Provide the (x, y) coordinate of the cell's center where the given text is located.  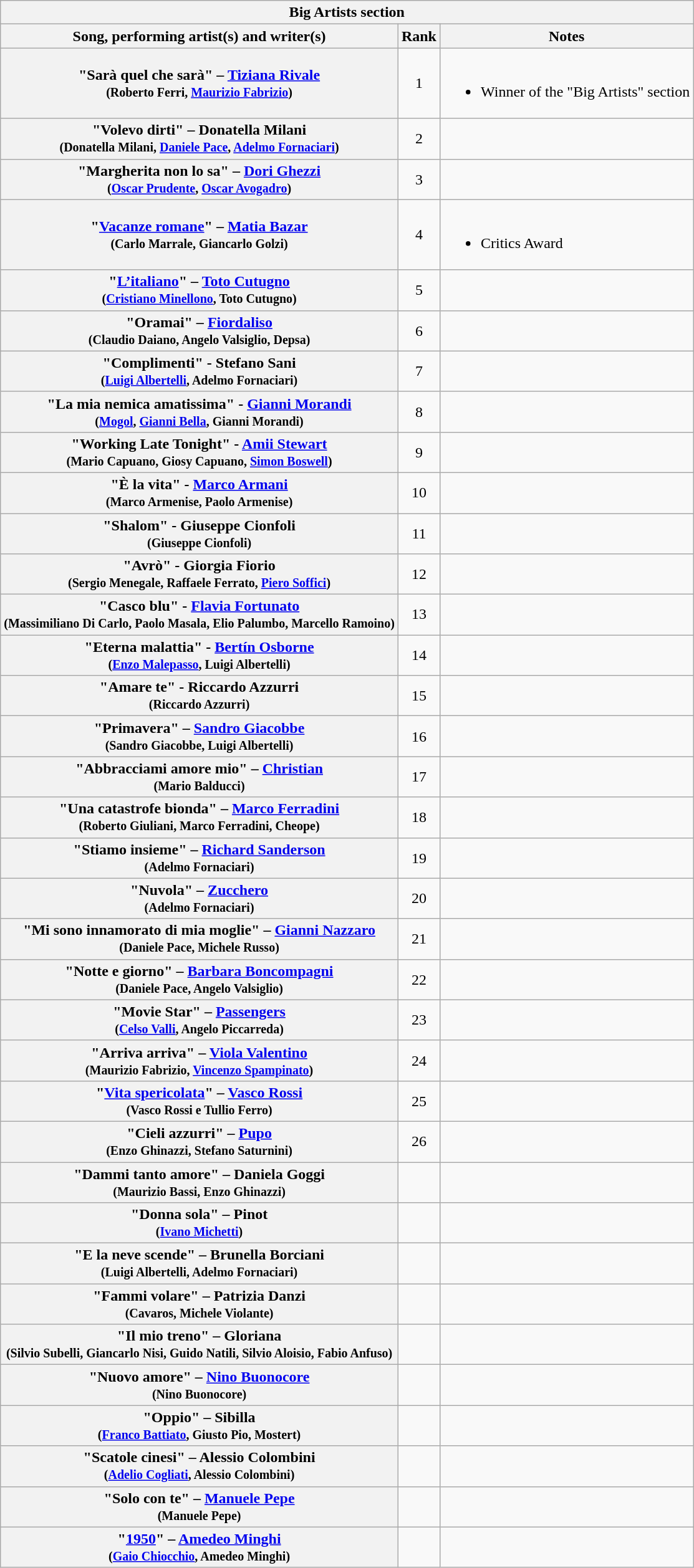
7 (419, 371)
"Una catastrofe bionda" – Marco Ferradini (Roberto Giuliani, Marco Ferradini, Cheope) (200, 818)
"Solo con te" – Manuele Pepe (Manuele Pepe) (200, 1507)
"Nuvola" – Zucchero (Adelmo Fornaciari) (200, 899)
"Vacanze romane" – Matia Bazar(Carlo Marrale, Giancarlo Golzi) (200, 234)
8 (419, 411)
"Nuovo amore" – Nino Buonocore (Nino Buonocore) (200, 1385)
"1950" – Amedeo Minghi (Gaio Chiocchio, Amedeo Minghi) (200, 1547)
"Il mio treno" – Gloriana (Silvio Subelli, Giancarlo Nisi, Guido Natili, Silvio Aloisio, Fabio Anfuso) (200, 1345)
"Margherita non lo sa" – Dori Ghezzi (Oscar Prudente, Oscar Avogadro) (200, 179)
Rank (419, 36)
2 (419, 138)
"Shalom" - Giuseppe Cionfoli (Giuseppe Cionfoli) (200, 533)
5 (419, 290)
Notes (566, 36)
"Cieli azzurri" – Pupo (Enzo Ghinazzi, Stefano Saturnini) (200, 1142)
3 (419, 179)
"Amare te" - Riccardo Azzurri (Riccardo Azzurri) (200, 696)
"Donna sola" – Pinot (Ivano Michetti) (200, 1223)
17 (419, 777)
15 (419, 696)
19 (419, 858)
12 (419, 575)
"Working Late Tonight" - Amii Stewart (Mario Capuano, Giosy Capuano, Simon Boswell) (200, 452)
Big Artists section (347, 12)
9 (419, 452)
26 (419, 1142)
24 (419, 1061)
"Scatole cinesi" – Alessio Colombini (Adelio Cogliati, Alessio Colombini) (200, 1466)
"Dammi tanto amore" – Daniela Goggi (Maurizio Bassi, Enzo Ghinazzi) (200, 1182)
"Vita spericolata" – Vasco Rossi (Vasco Rossi e Tullio Ferro) (200, 1101)
11 (419, 533)
"L’italiano" – Toto Cutugno (Cristiano Minellono, Toto Cutugno) (200, 290)
16 (419, 737)
"Oppio" – Sibilla (Franco Battiato, Giusto Pio, Mostert) (200, 1426)
Critics Award (566, 234)
"È la vita" - Marco Armani (Marco Armenise, Paolo Armenise) (200, 492)
20 (419, 899)
"La mia nemica amatissima" - Gianni Morandi (Mogol, Gianni Bella, Gianni Morandi) (200, 411)
14 (419, 656)
1 (419, 84)
"Sarà quel che sarà" – Tiziana Rivale (Roberto Ferri, Maurizio Fabrizio) (200, 84)
21 (419, 939)
"Notte e giorno" – Barbara Boncompagni (Daniele Pace, Angelo Valsiglio) (200, 980)
18 (419, 818)
"Volevo dirti" – Donatella Milani (Donatella Milani, Daniele Pace, Adelmo Fornaciari) (200, 138)
25 (419, 1101)
"Eterna malattia" - Bertín Osborne (Enzo Malepasso, Luigi Albertelli) (200, 656)
4 (419, 234)
Winner of the "Big Artists" section (566, 84)
"Casco blu" - Flavia Fortunato (Massimiliano Di Carlo, Paolo Masala, Elio Palumbo, Marcello Ramoino) (200, 614)
"Arriva arriva" – Viola Valentino (Maurizio Fabrizio, Vincenzo Spampinato) (200, 1061)
22 (419, 980)
"Oramai" – Fiordaliso (Claudio Daiano, Angelo Valsiglio, Depsa) (200, 330)
"Abbracciami amore mio" – Christian (Mario Balducci) (200, 777)
"Avrò" - Giorgia Fiorio(Sergio Menegale, Raffaele Ferrato, Piero Soffici) (200, 575)
"Primavera" – Sandro Giacobbe (Sandro Giacobbe, Luigi Albertelli) (200, 737)
6 (419, 330)
13 (419, 614)
"Mi sono innamorato di mia moglie" – Gianni Nazzaro (Daniele Pace, Michele Russo) (200, 939)
"E la neve scende" – Brunella Borciani (Luigi Albertelli, Adelmo Fornaciari) (200, 1264)
"Stiamo insieme" – Richard Sanderson (Adelmo Fornaciari) (200, 858)
Song, performing artist(s) and writer(s) (200, 36)
"Fammi volare" – Patrizia Danzi (Cavaros, Michele Violante) (200, 1304)
"Complimenti" - Stefano Sani (Luigi Albertelli, Adelmo Fornaciari) (200, 371)
10 (419, 492)
23 (419, 1020)
"Movie Star" – Passengers (Celso Valli, Angelo Piccarreda) (200, 1020)
